Return (X, Y) of the center of cell containing provided text 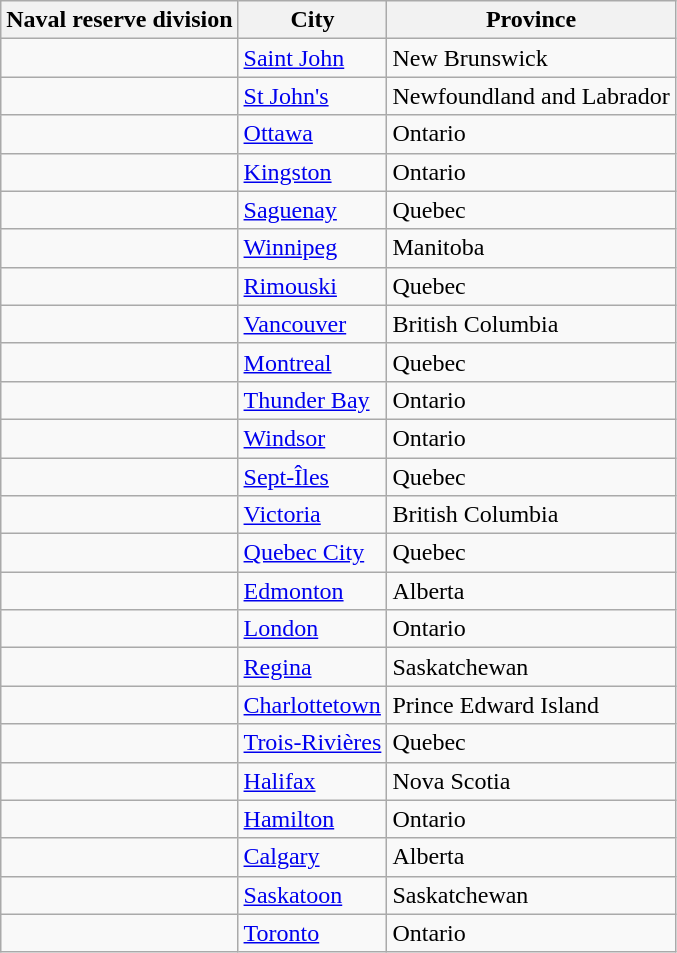
London (312, 629)
Naval reserve division (120, 20)
Newfoundland and Labrador (531, 96)
Saskatoon (312, 895)
Saguenay (312, 210)
Vancouver (312, 324)
Regina (312, 667)
Saint John (312, 58)
City (312, 20)
St John's (312, 96)
Victoria (312, 515)
Halifax (312, 781)
Hamilton (312, 819)
Toronto (312, 933)
Rimouski (312, 286)
Quebec City (312, 553)
Sept-Îles (312, 477)
Edmonton (312, 591)
Prince Edward Island (531, 705)
Winnipeg (312, 248)
Thunder Bay (312, 400)
Ottawa (312, 134)
Windsor (312, 438)
Calgary (312, 857)
Nova Scotia (531, 781)
Manitoba (531, 248)
Kingston (312, 172)
Montreal (312, 362)
Province (531, 20)
Trois-Rivières (312, 743)
Charlottetown (312, 705)
New Brunswick (531, 58)
